Search for the cell housing the specified text and yield its [x, y] center coordinate. 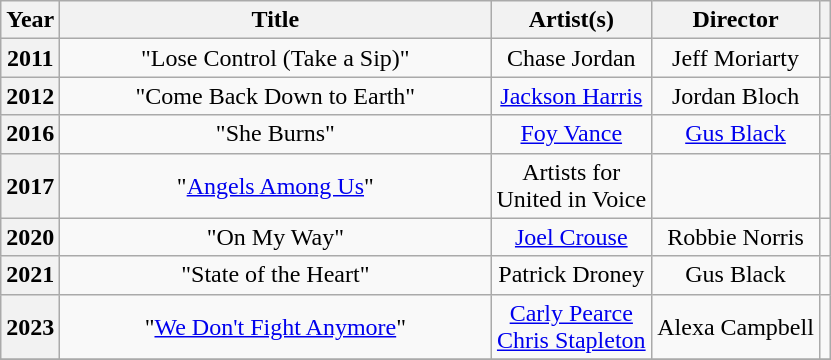
Patrick Droney [572, 275]
Foy Vance [572, 134]
Carly PearceChris Stapleton [572, 326]
Alexa Campbell [736, 326]
Year [30, 20]
Joel Crouse [572, 237]
"State of the Heart" [276, 275]
"She Burns" [276, 134]
Title [276, 20]
Robbie Norris [736, 237]
"Angels Among Us" [276, 186]
Director [736, 20]
Chase Jordan [572, 58]
"Come Back Down to Earth" [276, 96]
2021 [30, 275]
2012 [30, 96]
2017 [30, 186]
Jordan Bloch [736, 96]
2011 [30, 58]
"Lose Control (Take a Sip)" [276, 58]
"On My Way" [276, 237]
2016 [30, 134]
Artists for United in Voice [572, 186]
Jackson Harris [572, 96]
Artist(s) [572, 20]
2023 [30, 326]
Jeff Moriarty [736, 58]
"We Don't Fight Anymore" [276, 326]
2020 [30, 237]
